Extract the (X, Y) coordinate from the center of the cell holding the provided text.  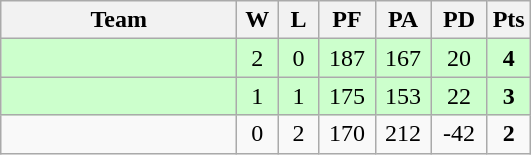
4 (508, 58)
20 (459, 58)
175 (347, 96)
22 (459, 96)
PF (347, 20)
Pts (508, 20)
PD (459, 20)
167 (403, 58)
PA (403, 20)
W (258, 20)
Team (119, 20)
212 (403, 134)
153 (403, 96)
170 (347, 134)
187 (347, 58)
L (298, 20)
3 (508, 96)
-42 (459, 134)
